Detect which cell encompasses the target text, then output its [X, Y] center coordinate. 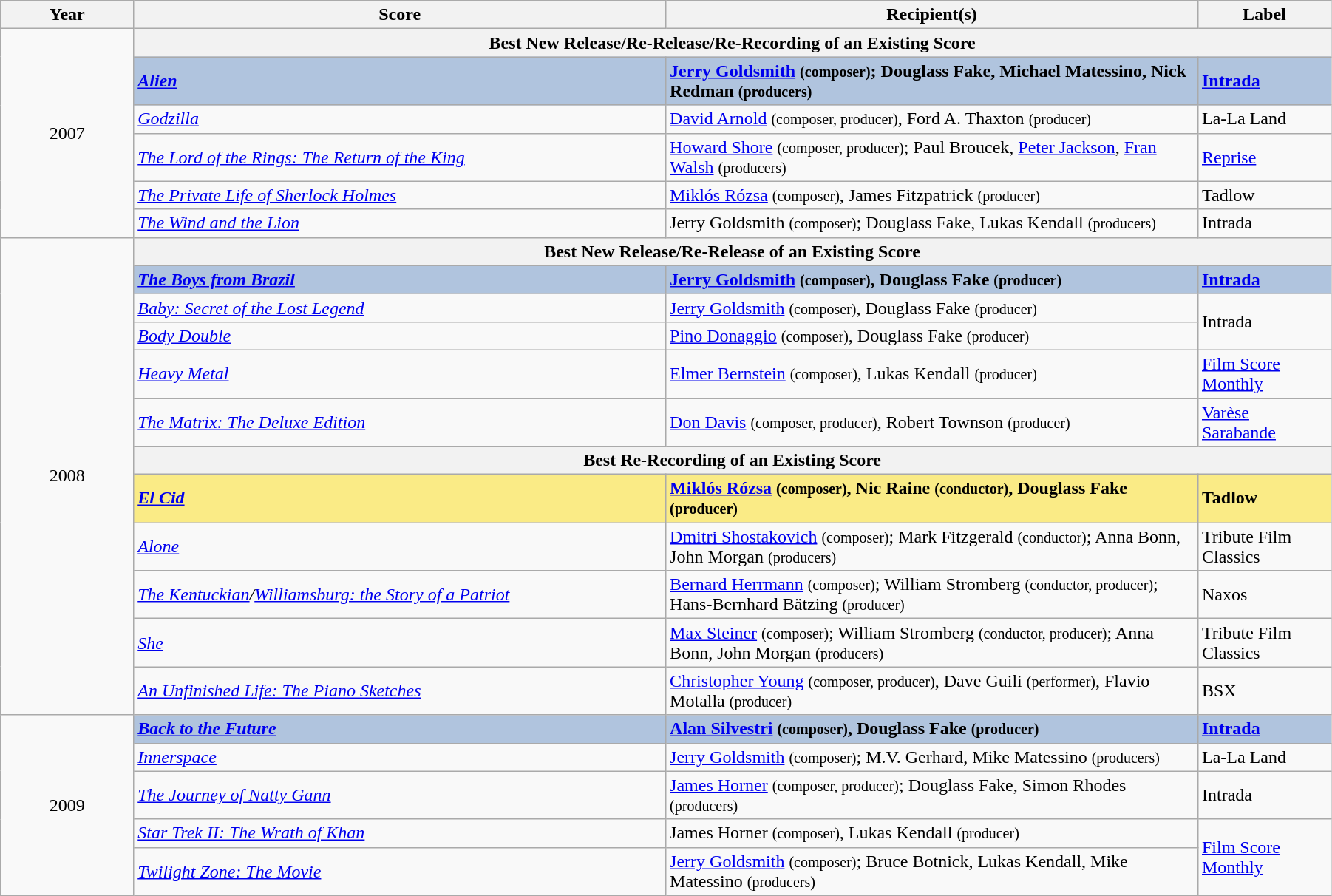
The Private Life of Sherlock Holmes [400, 195]
Dmitri Shostakovich (composer); Mark Fitzgerald (conductor); Anna Bonn, John Morgan (producers) [932, 547]
Twilight Zone: The Movie [400, 871]
Reprise [1264, 157]
James Horner (composer), Lukas Kendall (producer) [932, 833]
The Wind and the Lion [400, 223]
She [400, 643]
2007 [67, 133]
Max Steiner (composer); William Stromberg (conductor, producer); Anna Bonn, John Morgan (producers) [932, 643]
Heavy Metal [400, 374]
Body Double [400, 336]
David Arnold (composer, producer), Ford A. Thaxton (producer) [932, 119]
Varèse Sarabande [1264, 421]
Best New Release/Re-Release of an Existing Score [733, 251]
The Lord of the Rings: The Return of the King [400, 157]
Godzilla [400, 119]
Jerry Goldsmith (composer); Douglass Fake, Michael Matessino, Nick Redman (producers) [932, 81]
Howard Shore (composer, producer); Paul Broucek, Peter Jackson, Fran Walsh (producers) [932, 157]
The Kentuckian/Williamsburg: the Story of a Patriot [400, 594]
Christopher Young (composer, producer), Dave Guili (performer), Flavio Motalla (producer) [932, 690]
Alan Silvestri (composer), Douglass Fake (producer) [932, 729]
Alone [400, 547]
The Matrix: The Deluxe Edition [400, 421]
Naxos [1264, 594]
Best Re-Recording of an Existing Score [733, 461]
Innerspace [400, 757]
Pino Donaggio (composer), Douglass Fake (producer) [932, 336]
Score [400, 15]
Alien [400, 81]
Jerry Goldsmith (composer); M.V. Gerhard, Mike Matessino (producers) [932, 757]
Bernard Herrmann (composer); William Stromberg (conductor, producer); Hans-Bernhard Bätzing (producer) [932, 594]
Miklós Rózsa (composer), Nic Raine (conductor), Douglass Fake (producer) [932, 498]
Best New Release/Re-Release/Re-Recording of an Existing Score [733, 43]
Elmer Bernstein (composer), Lukas Kendall (producer) [932, 374]
The Journey of Natty Gann [400, 795]
2008 [67, 476]
Don Davis (composer, producer), Robert Townson (producer) [932, 421]
The Boys from Brazil [400, 279]
Label [1264, 15]
Recipient(s) [932, 15]
Jerry Goldsmith (composer); Bruce Botnick, Lukas Kendall, Mike Matessino (producers) [932, 871]
Year [67, 15]
Back to the Future [400, 729]
2009 [67, 805]
BSX [1264, 690]
Star Trek II: The Wrath of Khan [400, 833]
Jerry Goldsmith (composer); Douglass Fake, Lukas Kendall (producers) [932, 223]
Baby: Secret of the Lost Legend [400, 308]
An Unfinished Life: The Piano Sketches [400, 690]
El Cid [400, 498]
Miklós Rózsa (composer), James Fitzpatrick (producer) [932, 195]
James Horner (composer, producer); Douglass Fake, Simon Rhodes (producers) [932, 795]
